Extract the (x, y) coordinate from the center of the cell holding the provided text.  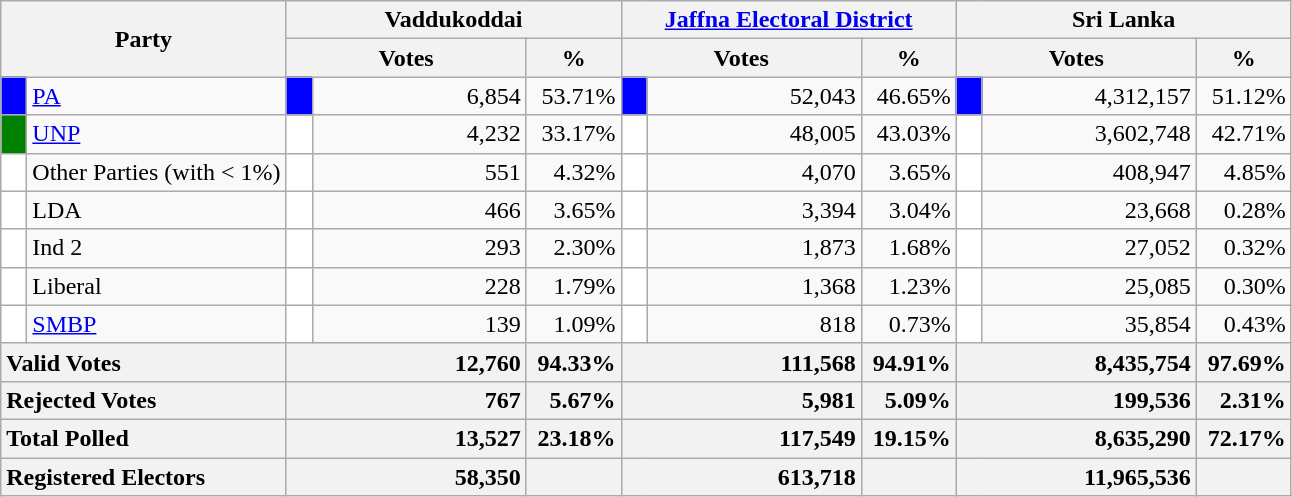
4,232 (419, 134)
228 (419, 286)
43.03% (908, 134)
4,070 (754, 172)
5.67% (574, 400)
117,549 (741, 438)
5.09% (908, 400)
72.17% (1244, 438)
19.15% (908, 438)
58,350 (406, 477)
12,760 (406, 362)
5,981 (741, 400)
408,947 (1089, 172)
2.30% (574, 248)
3,394 (754, 210)
33.17% (574, 134)
52,043 (754, 96)
0.43% (1244, 324)
466 (419, 210)
94.91% (908, 362)
551 (419, 172)
0.73% (908, 324)
1,368 (754, 286)
2.31% (1244, 400)
UNP (156, 134)
199,536 (1076, 400)
46.65% (908, 96)
1.23% (908, 286)
48,005 (754, 134)
LDA (156, 210)
Sri Lanka (1124, 20)
4,312,157 (1089, 96)
53.71% (574, 96)
PA (156, 96)
27,052 (1089, 248)
818 (754, 324)
Liberal (156, 286)
767 (406, 400)
51.12% (1244, 96)
Jaffna Electoral District (788, 20)
0.28% (1244, 210)
Ind 2 (156, 248)
0.32% (1244, 248)
1.79% (574, 286)
4.85% (1244, 172)
6,854 (419, 96)
Registered Electors (144, 477)
Vaddukoddai (454, 20)
613,718 (741, 477)
Rejected Votes (144, 400)
Other Parties (with < 1%) (156, 172)
8,635,290 (1076, 438)
42.71% (1244, 134)
Party (144, 39)
23.18% (574, 438)
35,854 (1089, 324)
97.69% (1244, 362)
11,965,536 (1076, 477)
SMBP (156, 324)
1.68% (908, 248)
8,435,754 (1076, 362)
94.33% (574, 362)
3.04% (908, 210)
23,668 (1089, 210)
1.09% (574, 324)
Valid Votes (144, 362)
293 (419, 248)
3,602,748 (1089, 134)
4.32% (574, 172)
13,527 (406, 438)
1,873 (754, 248)
25,085 (1089, 286)
111,568 (741, 362)
Total Polled (144, 438)
0.30% (1244, 286)
139 (419, 324)
